Pinpoint the cell where the given text exists, returning its [X, Y] midpoint coordinate. 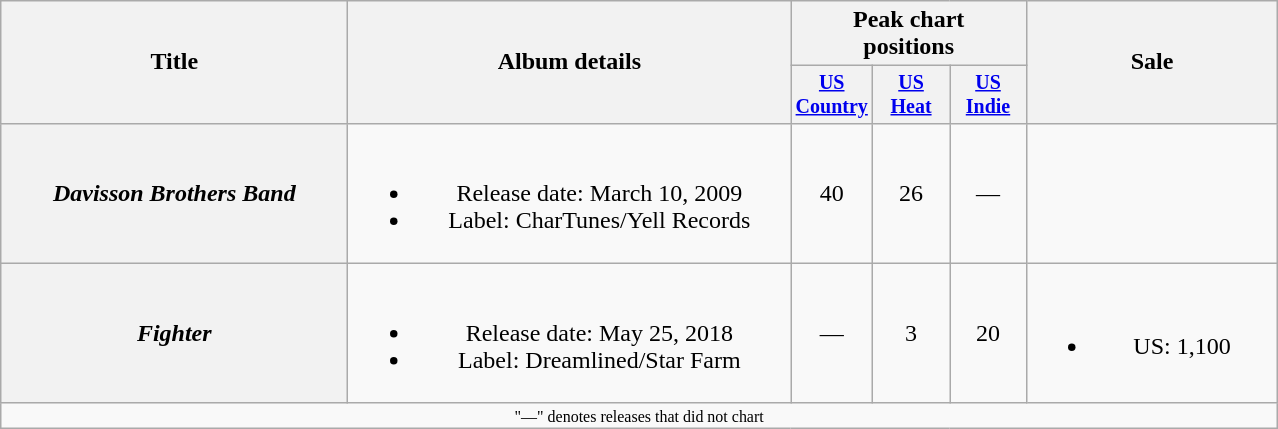
Sale [1152, 62]
US Country [832, 94]
US: 1,100 [1152, 333]
Release date: March 10, 2009Label: CharTunes/Yell Records [570, 193]
Peak chartpositions [909, 34]
20 [988, 333]
26 [912, 193]
Fighter [174, 333]
Album details [570, 62]
"—" denotes releases that did not chart [640, 415]
Release date: May 25, 2018Label: Dreamlined/Star Farm [570, 333]
3 [912, 333]
USHeat [912, 94]
Title [174, 62]
Davisson Brothers Band [174, 193]
USIndie [988, 94]
40 [832, 193]
